Detect which cell encompasses the target text, then output its [X, Y] center coordinate. 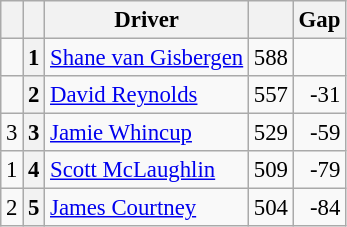
4 [34, 170]
David Reynolds [147, 95]
-59 [319, 133]
Jamie Whincup [147, 133]
Shane van Gisbergen [147, 58]
Driver [147, 20]
557 [272, 95]
5 [34, 208]
-79 [319, 170]
-84 [319, 208]
509 [272, 170]
James Courtney [147, 208]
Gap [319, 20]
529 [272, 133]
588 [272, 58]
Scott McLaughlin [147, 170]
504 [272, 208]
-31 [319, 95]
